Locate the cell with the specified text and output its [x, y] center coordinate. 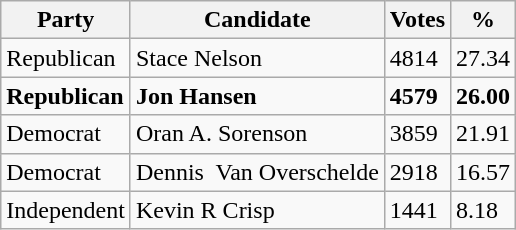
4814 [417, 58]
Votes [417, 20]
Independent [66, 210]
16.57 [484, 172]
1441 [417, 210]
Kevin R Crisp [257, 210]
27.34 [484, 58]
% [484, 20]
Party [66, 20]
21.91 [484, 134]
3859 [417, 134]
Oran A. Sorenson [257, 134]
26.00 [484, 96]
Candidate [257, 20]
2918 [417, 172]
Stace Nelson [257, 58]
8.18 [484, 210]
Dennis Van Overschelde [257, 172]
4579 [417, 96]
Jon Hansen [257, 96]
